Return the (X, Y) coordinate for the center point of the cell that contains the specified text.  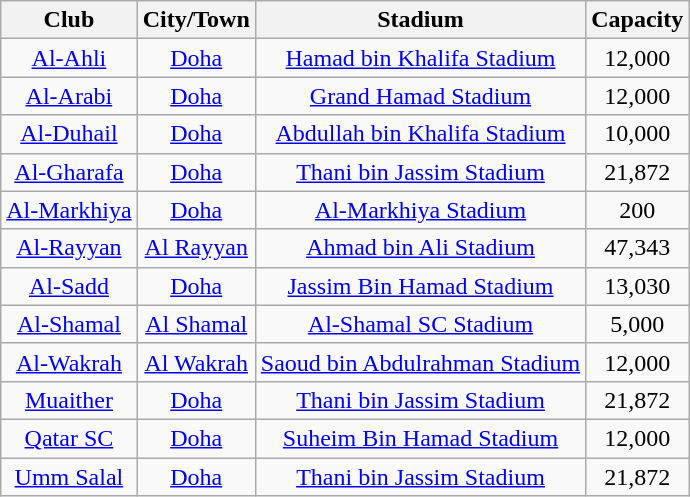
City/Town (196, 20)
Abdullah bin Khalifa Stadium (420, 134)
Ahmad bin Ali Stadium (420, 248)
Stadium (420, 20)
Al Shamal (196, 324)
Al Wakrah (196, 362)
Al-Markhiya (69, 210)
Saoud bin Abdulrahman Stadium (420, 362)
10,000 (638, 134)
Jassim Bin Hamad Stadium (420, 286)
Al-Gharafa (69, 172)
Al-Sadd (69, 286)
Al-Shamal SC Stadium (420, 324)
Suheim Bin Hamad Stadium (420, 438)
Umm Salal (69, 477)
47,343 (638, 248)
Al-Duhail (69, 134)
Muaither (69, 400)
Hamad bin Khalifa Stadium (420, 58)
Al-Wakrah (69, 362)
5,000 (638, 324)
Al-Ahli (69, 58)
Grand Hamad Stadium (420, 96)
Al-Shamal (69, 324)
Al-Arabi (69, 96)
13,030 (638, 286)
Qatar SC (69, 438)
Al-Rayyan (69, 248)
Capacity (638, 20)
Al Rayyan (196, 248)
200 (638, 210)
Club (69, 20)
Al-Markhiya Stadium (420, 210)
